Detect which cell encompasses the target text, then output its (x, y) center coordinate. 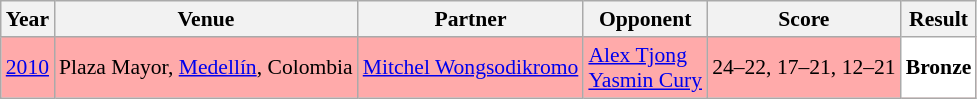
Year (28, 19)
24–22, 17–21, 12–21 (804, 68)
2010 (28, 68)
Venue (206, 19)
Bronze (939, 68)
Mitchel Wongsodikromo (471, 68)
Plaza Mayor, Medellín, Colombia (206, 68)
Alex Tjong Yasmin Cury (645, 68)
Opponent (645, 19)
Score (804, 19)
Result (939, 19)
Partner (471, 19)
